Scan for the cell matching the given text and deliver its [x, y] coordinate at center. 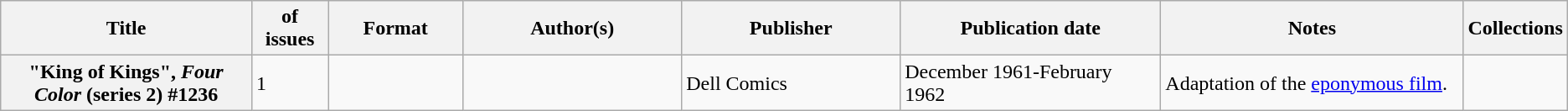
Dell Comics [791, 82]
Title [126, 29]
Publication date [1030, 29]
"King of Kings", Four Color (series 2) #1236 [126, 82]
Notes [1312, 29]
of issues [290, 29]
Format [395, 29]
Adaptation of the eponymous film. [1312, 82]
1 [290, 82]
Author(s) [573, 29]
Publisher [791, 29]
December 1961-February 1962 [1030, 82]
Collections [1515, 29]
